Search for the cell housing the specified text and yield its (X, Y) center coordinate. 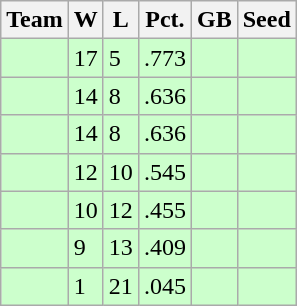
.045 (164, 286)
9 (86, 248)
L (120, 20)
Team (35, 20)
1 (86, 286)
21 (120, 286)
Pct. (164, 20)
.545 (164, 172)
17 (86, 58)
.773 (164, 58)
13 (120, 248)
.409 (164, 248)
5 (120, 58)
.455 (164, 210)
Seed (266, 20)
W (86, 20)
GB (214, 20)
